Find where the given text appears and provide that cell's center as [X, Y] coordinate. 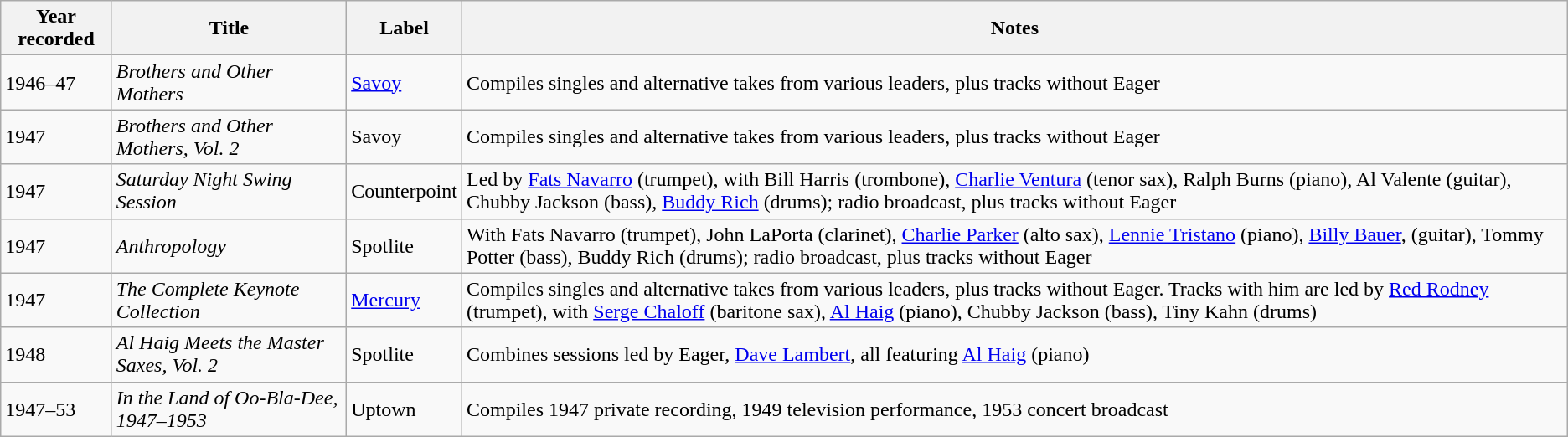
The Complete Keynote Collection [229, 300]
1946–47 [56, 82]
In the Land of Oo-Bla-Dee, 1947–1953 [229, 409]
Counterpoint [405, 191]
Title [229, 28]
Uptown [405, 409]
Notes [1014, 28]
Combines sessions led by Eager, Dave Lambert, all featuring Al Haig (piano) [1014, 355]
Compiles 1947 private recording, 1949 television performance, 1953 concert broadcast [1014, 409]
Al Haig Meets the Master Saxes, Vol. 2 [229, 355]
1948 [56, 355]
Brothers and Other Mothers [229, 82]
Saturday Night Swing Session [229, 191]
Year recorded [56, 28]
Anthropology [229, 246]
Mercury [405, 300]
Label [405, 28]
Brothers and Other Mothers, Vol. 2 [229, 137]
1947–53 [56, 409]
